Provide the [x, y] coordinate of the cell's center where the given text is located.  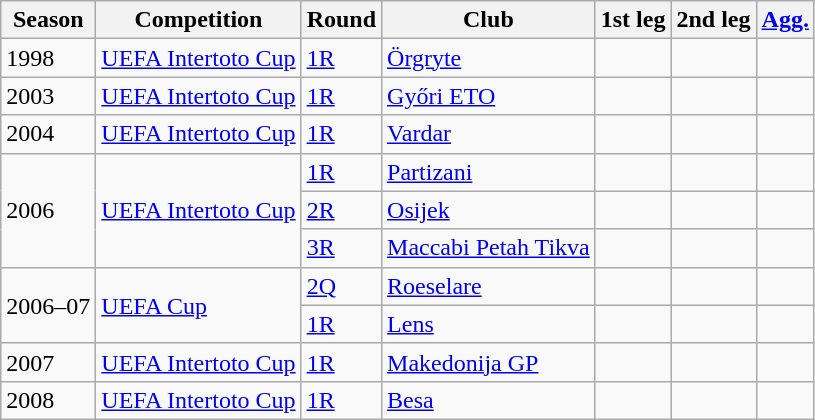
2008 [48, 400]
Osijek [489, 210]
2nd leg [714, 20]
2R [341, 210]
Lens [489, 324]
Round [341, 20]
Roeselare [489, 286]
1998 [48, 58]
1st leg [633, 20]
2007 [48, 362]
Partizani [489, 172]
Maccabi Petah Tikva [489, 248]
2006–07 [48, 305]
UEFA Cup [198, 305]
Agg. [785, 20]
2Q [341, 286]
Makedonija GP [489, 362]
3R [341, 248]
Vardar [489, 134]
Örgryte [489, 58]
Győri ETO [489, 96]
Season [48, 20]
Besa [489, 400]
2004 [48, 134]
2003 [48, 96]
Competition [198, 20]
2006 [48, 210]
Club [489, 20]
